Return (X, Y) of the center of cell containing provided text 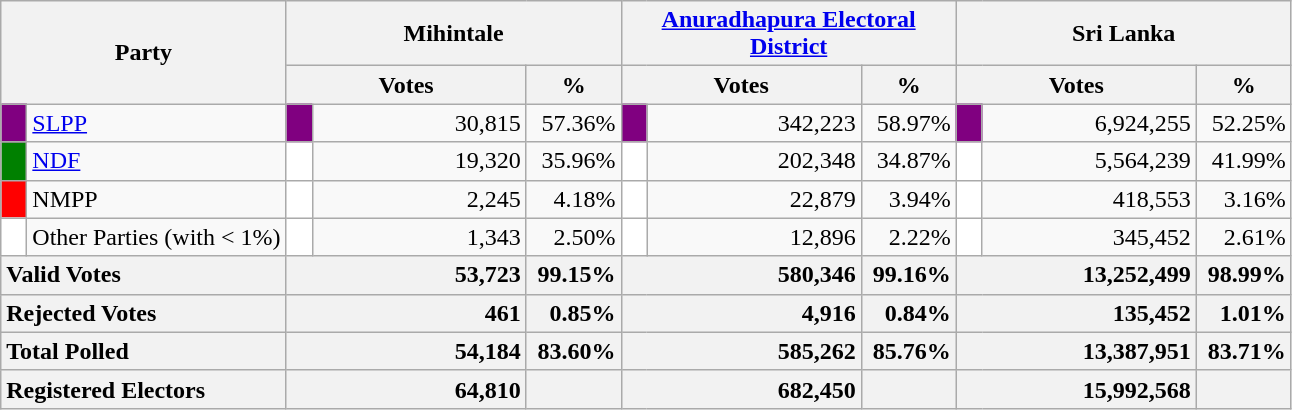
2.50% (574, 237)
135,452 (1076, 313)
SLPP (156, 123)
41.99% (1244, 161)
19,320 (419, 161)
NMPP (156, 199)
22,879 (754, 199)
1.01% (1244, 313)
4,916 (741, 313)
Registered Electors (144, 389)
83.71% (1244, 351)
682,450 (741, 389)
13,387,951 (1076, 351)
12,896 (754, 237)
Party (144, 52)
0.85% (574, 313)
Anuradhapura Electoral District (788, 34)
2.22% (908, 237)
30,815 (419, 123)
15,992,568 (1076, 389)
34.87% (908, 161)
Sri Lanka (1124, 34)
2.61% (1244, 237)
99.16% (908, 275)
202,348 (754, 161)
52.25% (1244, 123)
3.94% (908, 199)
58.97% (908, 123)
98.99% (1244, 275)
580,346 (741, 275)
5,564,239 (1089, 161)
Other Parties (with < 1%) (156, 237)
53,723 (406, 275)
461 (406, 313)
57.36% (574, 123)
418,553 (1089, 199)
342,223 (754, 123)
2,245 (419, 199)
345,452 (1089, 237)
Valid Votes (144, 275)
83.60% (574, 351)
3.16% (1244, 199)
35.96% (574, 161)
54,184 (406, 351)
NDF (156, 161)
Total Polled (144, 351)
6,924,255 (1089, 123)
13,252,499 (1076, 275)
1,343 (419, 237)
Rejected Votes (144, 313)
85.76% (908, 351)
64,810 (406, 389)
4.18% (574, 199)
99.15% (574, 275)
0.84% (908, 313)
Mihintale (454, 34)
585,262 (741, 351)
